From the cell containing the given text, extract its center point as (X, Y) coordinate. 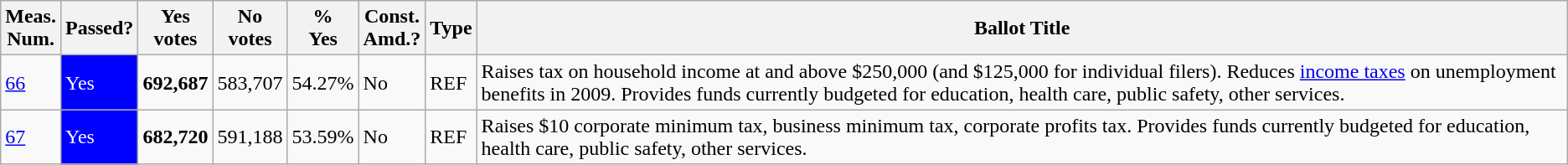
67 (31, 137)
%Yes (323, 28)
682,720 (176, 137)
54.27% (323, 82)
Type (451, 28)
Passed? (99, 28)
Meas.Num. (31, 28)
53.59% (323, 137)
591,188 (250, 137)
583,707 (250, 82)
692,687 (176, 82)
Const.Amd.? (392, 28)
Ballot Title (1022, 28)
Novotes (250, 28)
66 (31, 82)
Yesvotes (176, 28)
